Extract the (x, y) coordinate from the center of the cell holding the provided text.  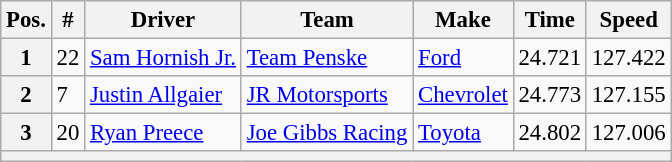
Team (326, 20)
127.006 (628, 133)
24.802 (550, 133)
Team Penske (326, 58)
Speed (628, 20)
Justin Allgaier (164, 95)
20 (68, 133)
Sam Hornish Jr. (164, 58)
127.155 (628, 95)
22 (68, 58)
2 (26, 95)
24.773 (550, 95)
Toyota (463, 133)
Driver (164, 20)
24.721 (550, 58)
127.422 (628, 58)
Joe Gibbs Racing (326, 133)
# (68, 20)
JR Motorsports (326, 95)
Pos. (26, 20)
Time (550, 20)
Ryan Preece (164, 133)
Make (463, 20)
Chevrolet (463, 95)
3 (26, 133)
1 (26, 58)
7 (68, 95)
Ford (463, 58)
